Capture the cell that displays the provided text and extract its [X, Y] central coordinate. 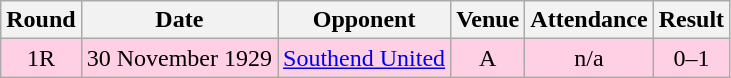
Attendance [589, 20]
0–1 [691, 58]
Venue [488, 20]
A [488, 58]
Round [41, 20]
n/a [589, 58]
Date [179, 20]
Opponent [364, 20]
Result [691, 20]
Southend United [364, 58]
30 November 1929 [179, 58]
1R [41, 58]
